Return (X, Y) of the center of cell containing provided text 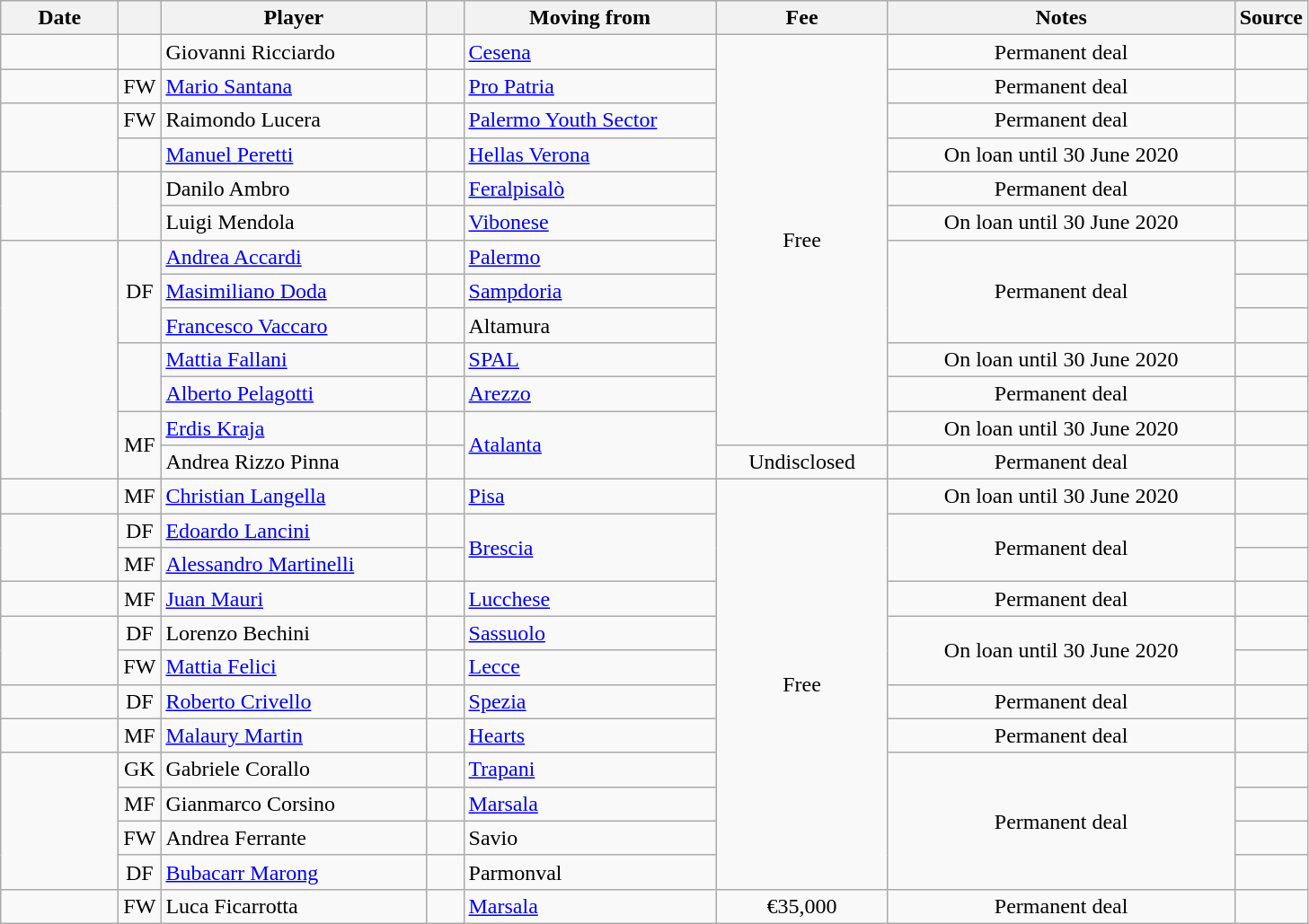
Atalanta (589, 445)
Sassuolo (589, 633)
Luigi Mendola (294, 223)
Moving from (589, 18)
Malaury Martin (294, 735)
Gabriele Corallo (294, 770)
Source (1270, 18)
Alessandro Martinelli (294, 565)
Mattia Fallani (294, 359)
Fee (801, 18)
Cesena (589, 52)
Date (59, 18)
Lucchese (589, 599)
Feralpisalò (589, 189)
Edoardo Lancini (294, 531)
Hearts (589, 735)
Player (294, 18)
Mario Santana (294, 86)
Masimiliano Doda (294, 291)
Christian Langella (294, 497)
Luca Ficarrotta (294, 906)
Giovanni Ricciardo (294, 52)
Roberto Crivello (294, 701)
GK (140, 770)
Bubacarr Marong (294, 872)
Hellas Verona (589, 154)
Gianmarco Corsino (294, 804)
Parmonval (589, 872)
Notes (1061, 18)
Palermo (589, 257)
Spezia (589, 701)
Mattia Felici (294, 667)
Trapani (589, 770)
Raimondo Lucera (294, 120)
Altamura (589, 325)
Andrea Rizzo Pinna (294, 462)
Alberto Pelagotti (294, 393)
Juan Mauri (294, 599)
Arezzo (589, 393)
Erdis Kraja (294, 428)
Palermo Youth Sector (589, 120)
Andrea Accardi (294, 257)
Francesco Vaccaro (294, 325)
Andrea Ferrante (294, 838)
Pro Patria (589, 86)
Pisa (589, 497)
Lecce (589, 667)
Brescia (589, 548)
Savio (589, 838)
Manuel Peretti (294, 154)
Lorenzo Bechini (294, 633)
Sampdoria (589, 291)
Undisclosed (801, 462)
€35,000 (801, 906)
Vibonese (589, 223)
SPAL (589, 359)
Danilo Ambro (294, 189)
